Detect which cell encompasses the target text, then output its (x, y) center coordinate. 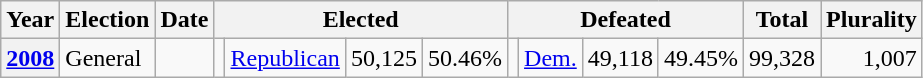
Defeated (625, 20)
50.46% (464, 58)
49.45% (700, 58)
Date (184, 20)
99,328 (782, 58)
49,118 (620, 58)
Election (108, 20)
Total (782, 20)
2008 (30, 58)
General (108, 58)
1,007 (872, 58)
Plurality (872, 20)
50,125 (384, 58)
Dem. (551, 58)
Year (30, 20)
Republican (285, 58)
Elected (361, 20)
